Find where the given text appears and provide that cell's center as [x, y] coordinate. 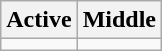
Middle [119, 20]
Active [39, 20]
